Search for the cell housing the specified text and yield its (x, y) center coordinate. 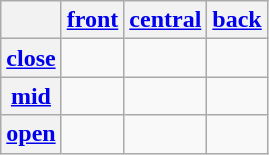
front (92, 20)
open (31, 134)
close (31, 58)
mid (31, 96)
back (237, 20)
central (166, 20)
